Identify which cell holds the provided text, then report its (X, Y) central coordinate. 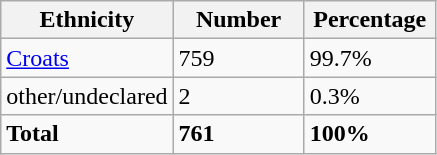
Total (87, 134)
759 (238, 58)
other/undeclared (87, 96)
0.3% (370, 96)
99.7% (370, 58)
2 (238, 96)
Percentage (370, 20)
Croats (87, 58)
Ethnicity (87, 20)
761 (238, 134)
100% (370, 134)
Number (238, 20)
